Pinpoint the cell where the given text exists, returning its [x, y] midpoint coordinate. 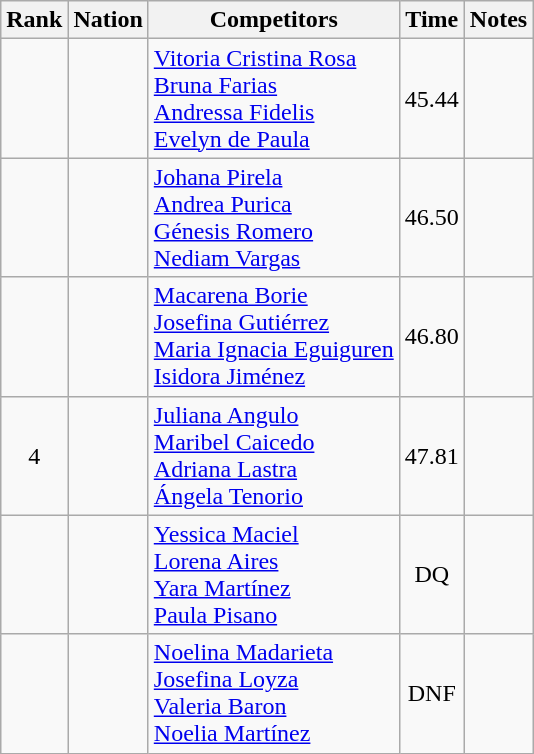
Vitoria Cristina RosaBruna FariasAndressa FidelisEvelyn de Paula [274, 98]
Time [432, 20]
Noelina MadarietaJosefina LoyzaValeria BaronNoelia Martínez [274, 694]
46.50 [432, 218]
Competitors [274, 20]
Nation [108, 20]
45.44 [432, 98]
DQ [432, 574]
Rank [34, 20]
Notes [498, 20]
Johana PirelaAndrea PuricaGénesis RomeroNediam Vargas [274, 218]
Juliana AnguloMaribel CaicedoAdriana LastraÁngela Tenorio [274, 456]
4 [34, 456]
47.81 [432, 456]
Yessica MacielLorena AiresYara MartínezPaula Pisano [274, 574]
Macarena BorieJosefina GutiérrezMaria Ignacia EguigurenIsidora Jiménez [274, 336]
46.80 [432, 336]
DNF [432, 694]
